Pinpoint the cell where the given text exists, returning its (X, Y) midpoint coordinate. 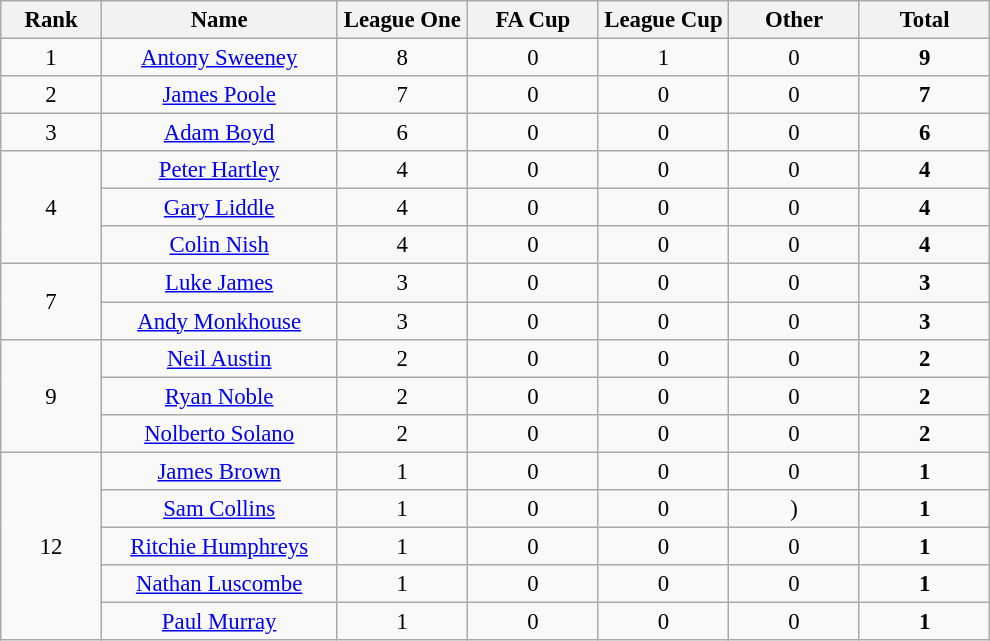
Total (924, 20)
Gary Liddle (219, 208)
8 (402, 58)
Other (794, 20)
) (794, 509)
Name (219, 20)
Nolberto Solano (219, 433)
Peter Hartley (219, 170)
Ryan Noble (219, 396)
Sam Collins (219, 509)
James Poole (219, 95)
Luke James (219, 283)
Rank (52, 20)
League Cup (664, 20)
Neil Austin (219, 358)
Andy Monkhouse (219, 321)
Colin Nish (219, 245)
12 (52, 546)
League One (402, 20)
Antony Sweeney (219, 58)
Paul Murray (219, 621)
Ritchie Humphreys (219, 546)
Adam Boyd (219, 133)
Nathan Luscombe (219, 584)
James Brown (219, 471)
FA Cup (534, 20)
